Identify which cell holds the provided text, then report its (x, y) central coordinate. 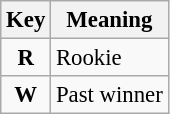
W (26, 95)
R (26, 58)
Past winner (110, 95)
Key (26, 20)
Rookie (110, 58)
Meaning (110, 20)
